Output the [X, Y] coordinate of the center of the cell containing the given text.  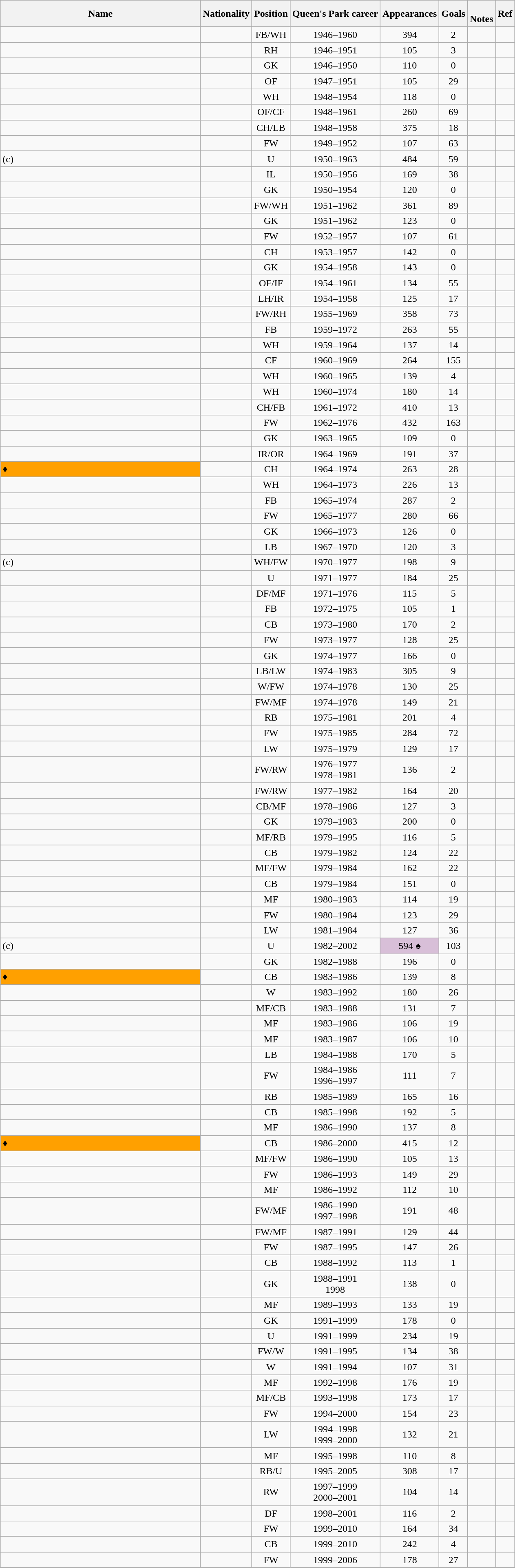
1995–1998 [335, 1455]
1961–1972 [335, 407]
FW/RH [271, 314]
125 [410, 299]
1975–1979 [335, 749]
1950–1963 [335, 159]
1950–1954 [335, 190]
1988–1992 [335, 1263]
1963–1965 [335, 438]
1954–1961 [335, 283]
1973–1980 [335, 624]
176 [410, 1382]
432 [410, 422]
132 [410, 1435]
Goals [453, 14]
169 [410, 174]
192 [410, 1112]
166 [410, 655]
69 [453, 112]
118 [410, 97]
131 [410, 1008]
RW [271, 1492]
1970–1977 [335, 562]
1946–1960 [335, 35]
31 [453, 1367]
Nationality [226, 14]
RB/U [271, 1471]
1991–1995 [335, 1351]
1979–1983 [335, 822]
1983–1987 [335, 1039]
1946–1950 [335, 66]
WH/FW [271, 562]
136 [410, 770]
109 [410, 438]
1981–1984 [335, 930]
1965–1977 [335, 516]
133 [410, 1305]
594 ♠ [410, 946]
1971–1977 [335, 578]
1995–2005 [335, 1471]
1965–1974 [335, 500]
1952–1957 [335, 237]
114 [410, 899]
DF/MF [271, 593]
28 [453, 469]
1974–1983 [335, 671]
124 [410, 853]
CH/LB [271, 128]
1986–1992 [335, 1190]
IL [271, 174]
20 [453, 791]
1959–1972 [335, 330]
1964–1969 [335, 454]
196 [410, 961]
1986–1993 [335, 1174]
1992–1998 [335, 1382]
1964–1973 [335, 485]
18 [453, 128]
1978–1986 [335, 806]
DF [271, 1513]
61 [453, 237]
FB/WH [271, 35]
1984–19861996–1997 [335, 1076]
410 [410, 407]
1998–2001 [335, 1513]
1971–1976 [335, 593]
1973–1977 [335, 640]
284 [410, 733]
1987–1991 [335, 1232]
162 [410, 868]
1975–1985 [335, 733]
415 [410, 1143]
1977–1982 [335, 791]
154 [410, 1413]
287 [410, 500]
1960–1974 [335, 391]
111 [410, 1076]
165 [410, 1097]
375 [410, 128]
1983–1988 [335, 1008]
361 [410, 205]
IR/OR [271, 454]
1985–1989 [335, 1097]
138 [410, 1284]
LH/IR [271, 299]
1955–1969 [335, 314]
OF/CF [271, 112]
1972–1975 [335, 609]
CH/FB [271, 407]
63 [453, 143]
305 [410, 671]
143 [410, 268]
Appearances [410, 14]
112 [410, 1190]
260 [410, 112]
1984–1988 [335, 1055]
1982–1988 [335, 961]
1991–1994 [335, 1367]
16 [453, 1097]
73 [453, 314]
1960–1969 [335, 360]
126 [410, 531]
184 [410, 578]
1994–19981999–2000 [335, 1435]
151 [410, 884]
1947–1951 [335, 81]
Ref [505, 14]
1974–1977 [335, 655]
484 [410, 159]
1985–1998 [335, 1112]
1987–1995 [335, 1247]
226 [410, 485]
115 [410, 593]
OF [271, 81]
OF/IF [271, 283]
264 [410, 360]
1993–1998 [335, 1398]
1980–1983 [335, 899]
103 [453, 946]
155 [453, 360]
1983–1992 [335, 993]
1946–1951 [335, 50]
113 [410, 1263]
1989–1993 [335, 1305]
1975–1981 [335, 718]
CF [271, 360]
1994–2000 [335, 1413]
CB/MF [271, 806]
89 [453, 205]
1997–19992000–2001 [335, 1492]
1959–1964 [335, 345]
Notes [482, 14]
59 [453, 159]
128 [410, 640]
37 [453, 454]
200 [410, 822]
130 [410, 686]
104 [410, 1492]
1962–1976 [335, 422]
1950–1956 [335, 174]
36 [453, 930]
1964–1974 [335, 469]
1980–1984 [335, 915]
358 [410, 314]
RH [271, 50]
34 [453, 1529]
1999–2006 [335, 1560]
394 [410, 35]
Queen's Park career [335, 14]
27 [453, 1560]
23 [453, 1413]
1948–1958 [335, 128]
1979–1995 [335, 837]
MF/RB [271, 837]
1986–2000 [335, 1143]
1948–1954 [335, 97]
Name [100, 14]
173 [410, 1398]
1982–2002 [335, 946]
1953–1957 [335, 252]
FW/WH [271, 205]
LB/LW [271, 671]
1976–19771978–1981 [335, 770]
72 [453, 733]
1948–1961 [335, 112]
201 [410, 718]
12 [453, 1143]
1986–19901997–1998 [335, 1210]
163 [453, 422]
280 [410, 516]
44 [453, 1232]
FW/W [271, 1351]
308 [410, 1471]
147 [410, 1247]
234 [410, 1336]
1966–1973 [335, 531]
198 [410, 562]
Position [271, 14]
1960–1965 [335, 376]
242 [410, 1544]
1949–1952 [335, 143]
1967–1970 [335, 547]
66 [453, 516]
W/FW [271, 686]
1988–19911998 [335, 1284]
48 [453, 1210]
142 [410, 252]
1979–1982 [335, 853]
